For the text-containing cell, return its midpoint in [x, y] coordinate format. 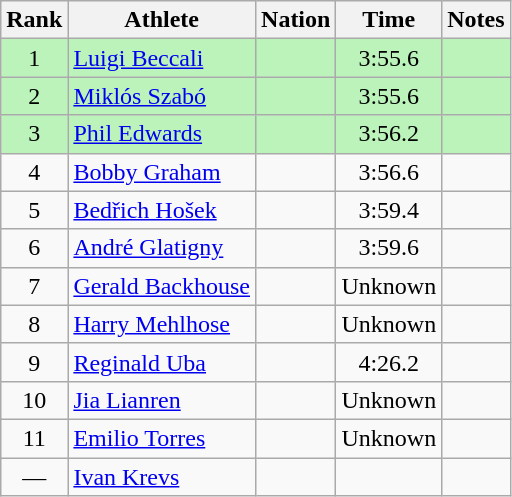
8 [34, 324]
Phil Edwards [162, 134]
Nation [296, 20]
3 [34, 134]
Jia Lianren [162, 400]
4 [34, 172]
3:56.6 [389, 172]
11 [34, 438]
Ivan Krevs [162, 477]
2 [34, 96]
9 [34, 362]
6 [34, 248]
Time [389, 20]
Bedřich Hošek [162, 210]
Luigi Beccali [162, 58]
Reginald Uba [162, 362]
Gerald Backhouse [162, 286]
3:56.2 [389, 134]
Rank [34, 20]
Notes [476, 20]
Miklós Szabó [162, 96]
Harry Mehlhose [162, 324]
— [34, 477]
10 [34, 400]
7 [34, 286]
Athlete [162, 20]
1 [34, 58]
4:26.2 [389, 362]
Bobby Graham [162, 172]
5 [34, 210]
3:59.6 [389, 248]
3:59.4 [389, 210]
André Glatigny [162, 248]
Emilio Torres [162, 438]
